Search for the cell housing the specified text and yield its [x, y] center coordinate. 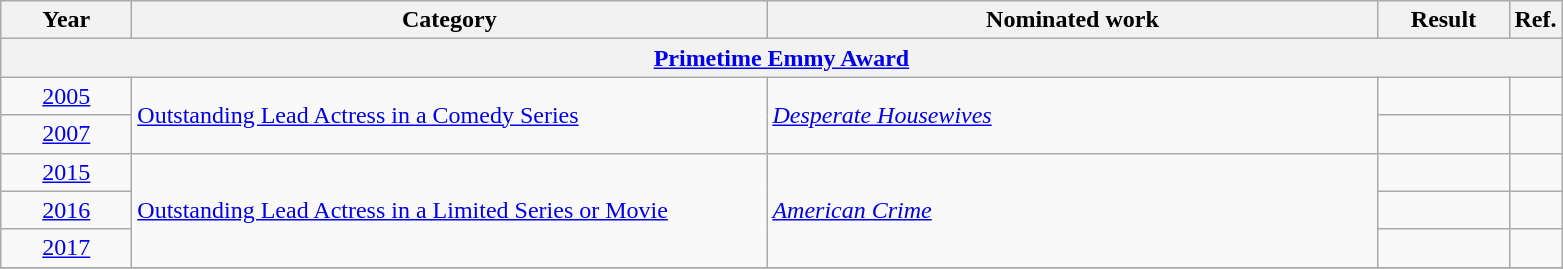
Primetime Emmy Award [782, 58]
Year [66, 20]
2015 [66, 172]
2016 [66, 210]
Ref. [1536, 20]
Outstanding Lead Actress in a Comedy Series [450, 115]
Result [1444, 20]
Category [450, 20]
Nominated work [1072, 20]
2007 [66, 134]
Desperate Housewives [1072, 115]
American Crime [1072, 210]
2017 [66, 248]
Outstanding Lead Actress in a Limited Series or Movie [450, 210]
2005 [66, 96]
